Return (x, y) of the center of cell containing provided text 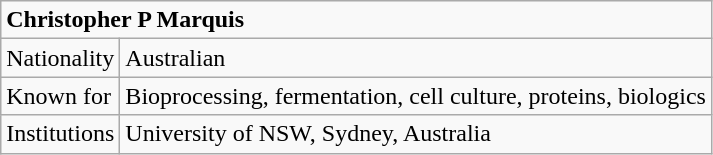
Institutions (60, 134)
Australian (416, 58)
Bioprocessing, fermentation, cell culture, proteins, biologics (416, 96)
Known for (60, 96)
Nationality (60, 58)
Christopher P Marquis (356, 20)
University of NSW, Sydney, Australia (416, 134)
